Capture the cell that displays the provided text and extract its (x, y) central coordinate. 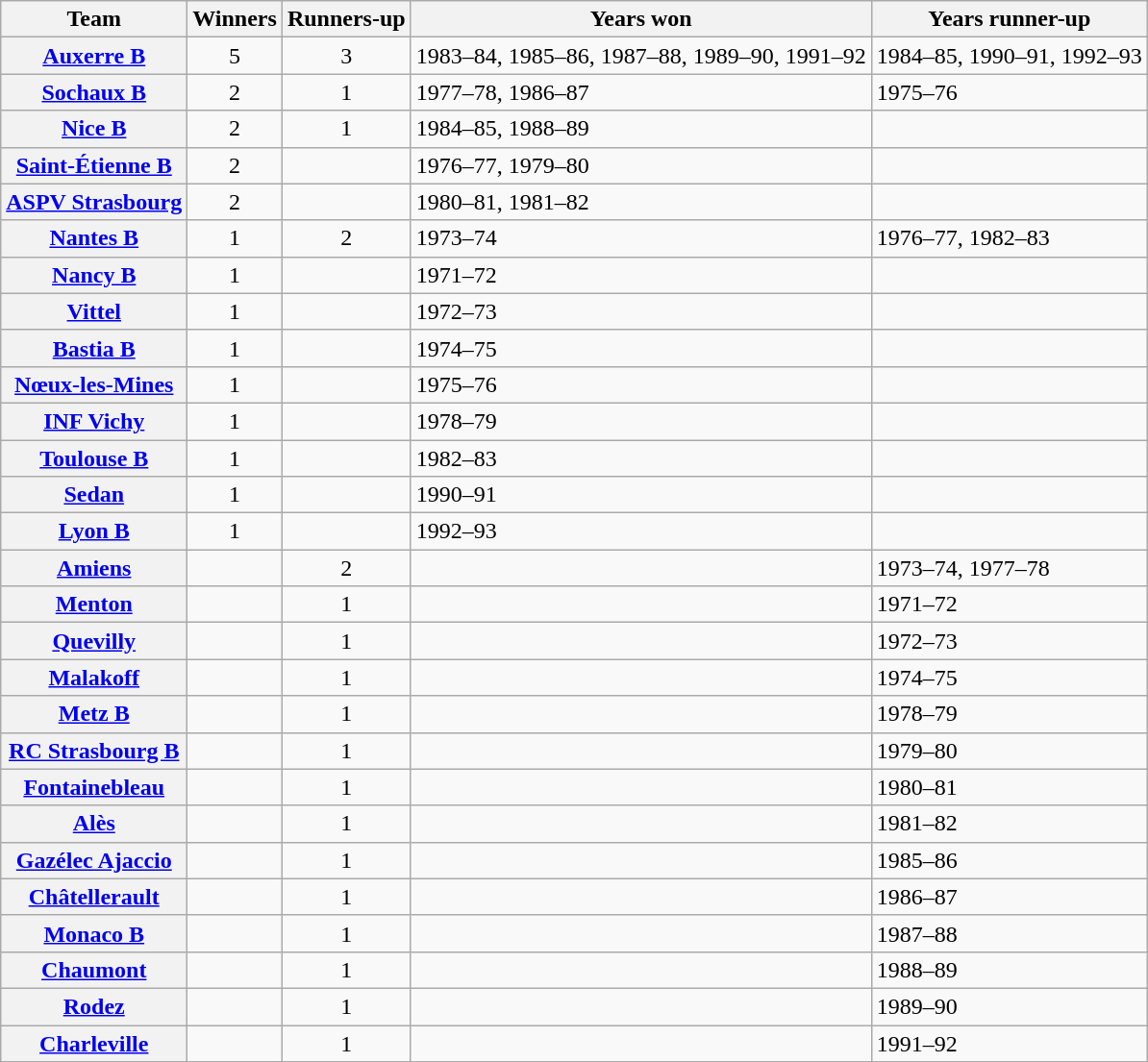
Menton (94, 605)
1987–88 (1010, 933)
Nantes B (94, 238)
Years runner-up (1010, 19)
1976–77, 1979–80 (640, 165)
Toulouse B (94, 458)
Vittel (94, 311)
Charleville (94, 1043)
1980–81, 1981–82 (640, 202)
1985–86 (1010, 860)
1980–81 (1010, 787)
Team (94, 19)
Châtellerault (94, 897)
1976–77, 1982–83 (1010, 238)
Auxerre B (94, 56)
1990–91 (640, 495)
5 (235, 56)
Malakoff (94, 678)
1981–82 (1010, 824)
Alès (94, 824)
RC Strasbourg B (94, 751)
Winners (235, 19)
Sochaux B (94, 92)
Nancy B (94, 275)
Years won (640, 19)
1991–92 (1010, 1043)
ASPV Strasbourg (94, 202)
3 (346, 56)
Nœux-les-Mines (94, 384)
INF Vichy (94, 421)
Monaco B (94, 933)
1992–93 (640, 531)
1988–89 (1010, 970)
Bastia B (94, 348)
1977–78, 1986–87 (640, 92)
Saint-Étienne B (94, 165)
Chaumont (94, 970)
1973–74, 1977–78 (1010, 568)
Sedan (94, 495)
Quevilly (94, 641)
Nice B (94, 129)
Metz B (94, 714)
Amiens (94, 568)
1984–85, 1988–89 (640, 129)
Fontainebleau (94, 787)
Rodez (94, 1006)
Runners-up (346, 19)
1984–85, 1990–91, 1992–93 (1010, 56)
1983–84, 1985–86, 1987–88, 1989–90, 1991–92 (640, 56)
1973–74 (640, 238)
Lyon B (94, 531)
1989–90 (1010, 1006)
1986–87 (1010, 897)
1979–80 (1010, 751)
Gazélec Ajaccio (94, 860)
1982–83 (640, 458)
